Provide the (X, Y) coordinate of the cell's center where the given text is located.  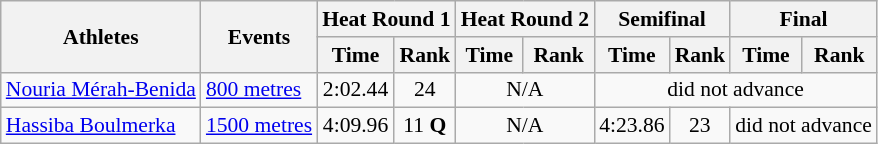
1500 metres (259, 126)
Athletes (101, 36)
Semifinal (662, 19)
23 (700, 126)
11 Q (425, 126)
4:09.96 (356, 126)
Hassiba Boulmerka (101, 126)
Final (804, 19)
Heat Round 2 (525, 19)
Heat Round 1 (386, 19)
4:23.86 (632, 126)
Events (259, 36)
800 metres (259, 90)
Nouria Mérah-Benida (101, 90)
24 (425, 90)
2:02.44 (356, 90)
